Return the [x, y] coordinate for the center point of the cell that contains the specified text.  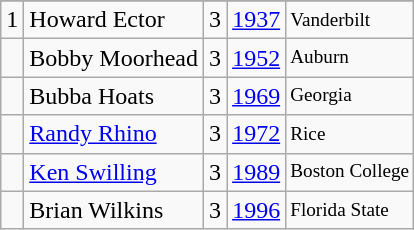
Florida State [350, 210]
Bubba Hoats [114, 96]
Georgia [350, 96]
1 [12, 20]
Rice [350, 134]
Boston College [350, 172]
1937 [256, 20]
Ken Swilling [114, 172]
1972 [256, 134]
1996 [256, 210]
Howard Ector [114, 20]
1952 [256, 58]
Auburn [350, 58]
Brian Wilkins [114, 210]
Bobby Moorhead [114, 58]
Vanderbilt [350, 20]
1969 [256, 96]
1989 [256, 172]
Randy Rhino [114, 134]
